For the text-containing cell, return its midpoint in (x, y) coordinate format. 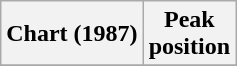
Chart (1987) (72, 34)
Peak position (189, 34)
